Locate the cell with the specified text and output its (x, y) center coordinate. 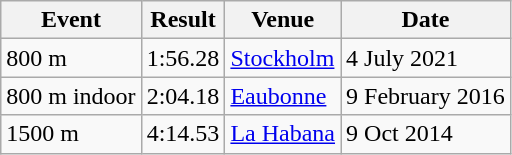
4:14.53 (183, 134)
800 m (71, 58)
Venue (283, 20)
9 Oct 2014 (426, 134)
La Habana (283, 134)
1500 m (71, 134)
Eaubonne (283, 96)
Event (71, 20)
Stockholm (283, 58)
Result (183, 20)
Date (426, 20)
4 July 2021 (426, 58)
9 February 2016 (426, 96)
2:04.18 (183, 96)
800 m indoor (71, 96)
1:56.28 (183, 58)
